Detect which cell encompasses the target text, then output its [x, y] center coordinate. 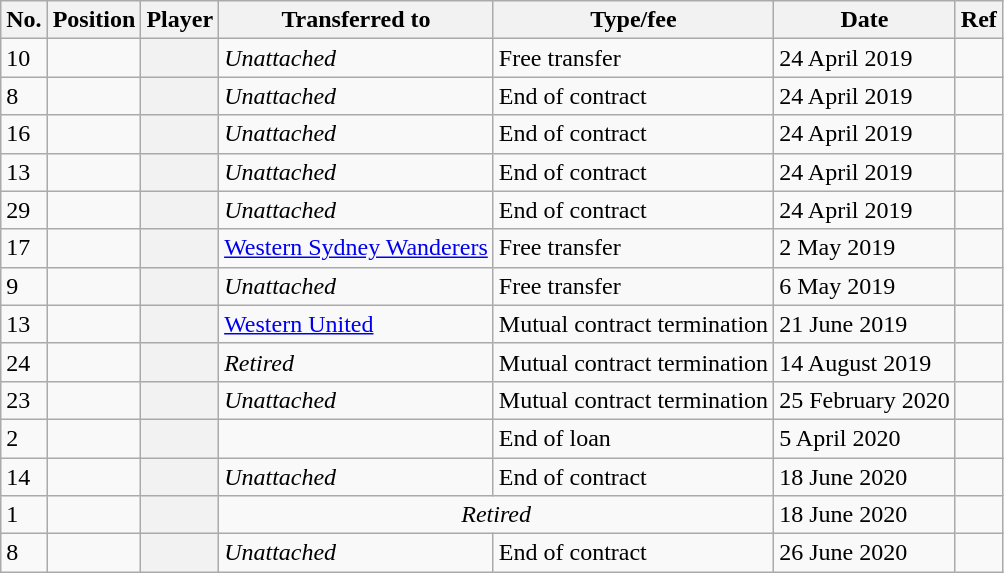
23 [24, 400]
No. [24, 20]
Type/fee [633, 20]
Player [180, 20]
16 [24, 134]
5 April 2020 [865, 438]
25 February 2020 [865, 400]
17 [24, 248]
2 May 2019 [865, 248]
29 [24, 210]
Western United [356, 324]
2 [24, 438]
Date [865, 20]
24 [24, 362]
14 August 2019 [865, 362]
10 [24, 58]
Western Sydney Wanderers [356, 248]
26 June 2020 [865, 553]
9 [24, 286]
21 June 2019 [865, 324]
6 May 2019 [865, 286]
Ref [978, 20]
Position [94, 20]
14 [24, 477]
1 [24, 515]
End of loan [633, 438]
Transferred to [356, 20]
